Scan for the cell matching the given text and deliver its (X, Y) coordinate at center. 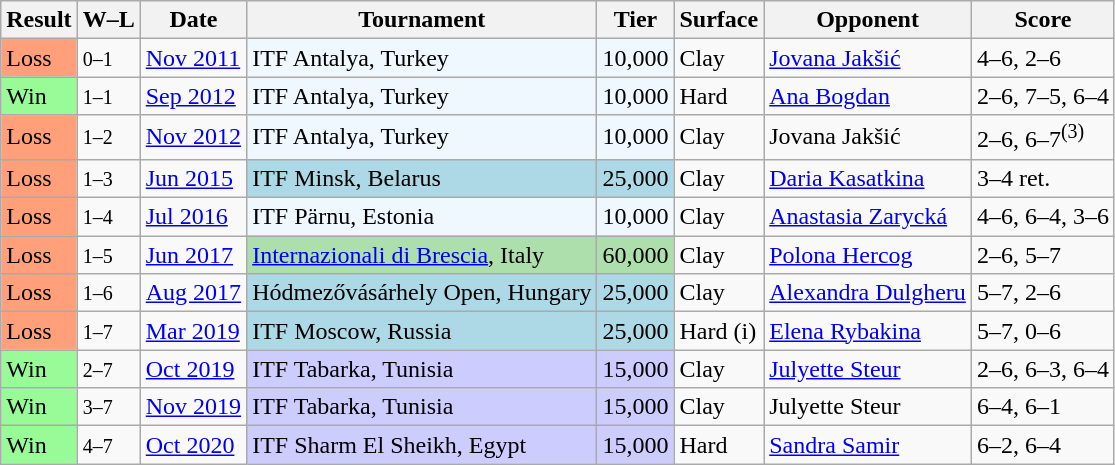
Hard (i) (719, 331)
Anastasia Zarycká (868, 217)
5–7, 0–6 (1042, 331)
2–6, 6–3, 6–4 (1042, 369)
ITF Sharm El Sheikh, Egypt (422, 445)
W–L (108, 20)
1–2 (108, 138)
ITF Pärnu, Estonia (422, 217)
Daria Kasatkina (868, 178)
Polona Hercog (868, 255)
4–7 (108, 445)
2–6, 5–7 (1042, 255)
Result (39, 20)
1–1 (108, 96)
Sep 2012 (193, 96)
1–5 (108, 255)
Nov 2012 (193, 138)
5–7, 2–6 (1042, 293)
ITF Moscow, Russia (422, 331)
60,000 (636, 255)
6–4, 6–1 (1042, 407)
Score (1042, 20)
4–6, 6–4, 3–6 (1042, 217)
Oct 2019 (193, 369)
3–4 ret. (1042, 178)
1–6 (108, 293)
Jun 2017 (193, 255)
2–6, 6–7(3) (1042, 138)
Oct 2020 (193, 445)
Elena Rybakina (868, 331)
Aug 2017 (193, 293)
Nov 2019 (193, 407)
Opponent (868, 20)
Surface (719, 20)
3–7 (108, 407)
Alexandra Dulgheru (868, 293)
Nov 2011 (193, 58)
0–1 (108, 58)
Mar 2019 (193, 331)
Ana Bogdan (868, 96)
Tier (636, 20)
Tournament (422, 20)
Jun 2015 (193, 178)
Sandra Samir (868, 445)
1–4 (108, 217)
Jul 2016 (193, 217)
6–2, 6–4 (1042, 445)
2–6, 7–5, 6–4 (1042, 96)
Date (193, 20)
2–7 (108, 369)
4–6, 2–6 (1042, 58)
1–3 (108, 178)
Internazionali di Brescia, Italy (422, 255)
Hódmezővásárhely Open, Hungary (422, 293)
1–7 (108, 331)
ITF Minsk, Belarus (422, 178)
